Return [X, Y] of the center of cell containing provided text 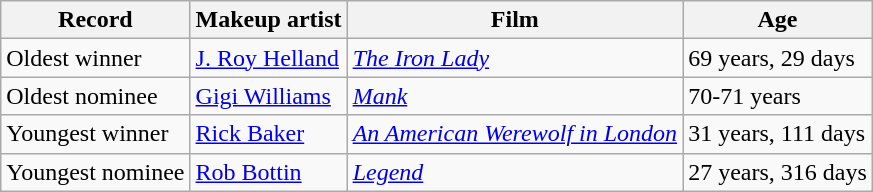
Gigi Williams [268, 96]
Mank [515, 96]
69 years, 29 days [778, 58]
Youngest nominee [96, 172]
Age [778, 20]
Makeup artist [268, 20]
J. Roy Helland [268, 58]
Legend [515, 172]
70-71 years [778, 96]
Oldest nominee [96, 96]
Oldest winner [96, 58]
Youngest winner [96, 134]
Rick Baker [268, 134]
31 years, 111 days [778, 134]
The Iron Lady [515, 58]
An American Werewolf in London [515, 134]
27 years, 316 days [778, 172]
Record [96, 20]
Rob Bottin [268, 172]
Film [515, 20]
